Return (x, y) of the center of cell containing provided text 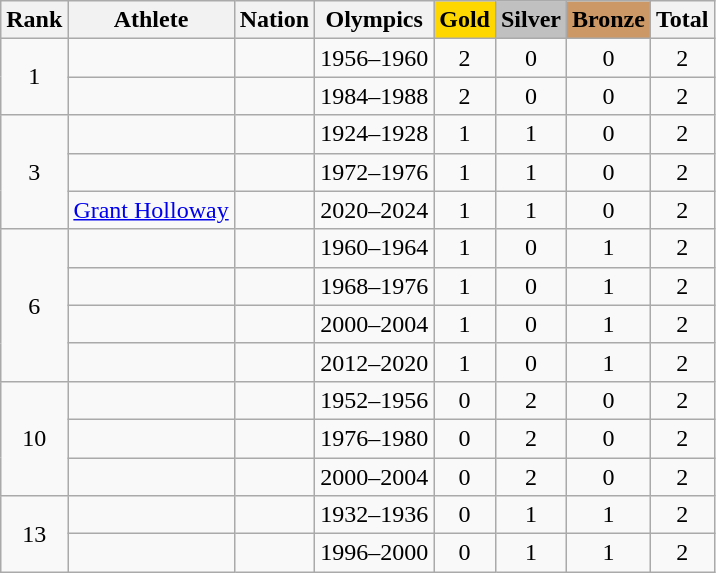
Athlete (151, 20)
2020–2024 (374, 210)
Grant Holloway (151, 210)
1976–1980 (374, 438)
1960–1964 (374, 248)
1924–1928 (374, 134)
Gold (465, 20)
1932–1936 (374, 515)
1972–1976 (374, 172)
1984–1988 (374, 96)
Silver (530, 20)
3 (34, 172)
2012–2020 (374, 362)
Bronze (609, 20)
1968–1976 (374, 286)
1996–2000 (374, 553)
10 (34, 438)
1952–1956 (374, 400)
Rank (34, 20)
1956–1960 (374, 58)
13 (34, 534)
Olympics (374, 20)
6 (34, 305)
Total (682, 20)
Nation (274, 20)
